Identify which cell holds the provided text, then report its [X, Y] central coordinate. 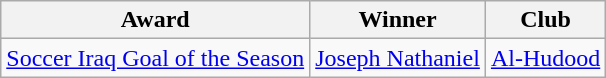
Soccer Iraq Goal of the Season [156, 58]
Club [545, 20]
Winner [398, 20]
Joseph Nathaniel [398, 58]
Al-Hudood [545, 58]
Award [156, 20]
